Provide the [X, Y] coordinate of the cell's center where the given text is located.  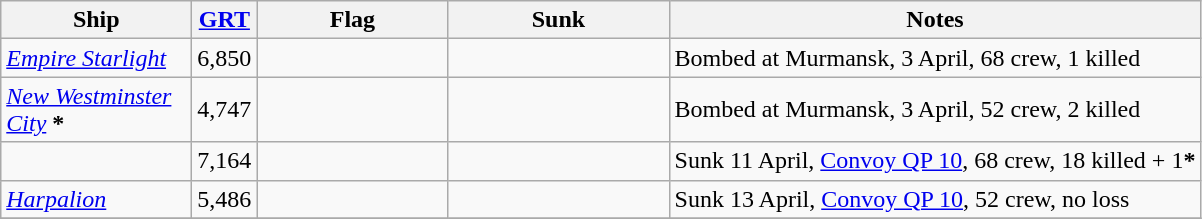
Notes [935, 20]
Bombed at Murmansk, 3 April, 52 crew, 2 killed [935, 110]
7,164 [224, 161]
4,747 [224, 110]
Sunk 11 April, Convoy QP 10, 68 crew, 18 killed + 1* [935, 161]
5,486 [224, 199]
Empire Starlight [96, 58]
Ship [96, 20]
Sunk [558, 20]
GRT [224, 20]
Flag [352, 20]
New Westminster City * [96, 110]
Bombed at Murmansk, 3 April, 68 crew, 1 killed [935, 58]
6,850 [224, 58]
Harpalion [96, 199]
Sunk 13 April, Convoy QP 10, 52 crew, no loss [935, 199]
